Extract the [x, y] coordinate from the center of the cell holding the provided text.  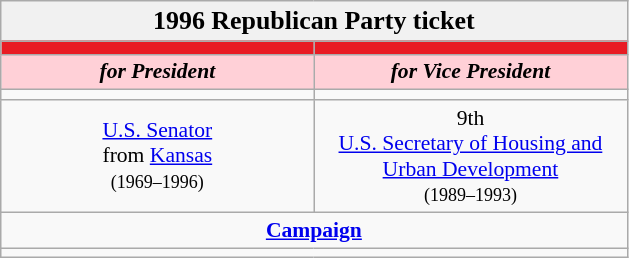
1996 Republican Party ticket [314, 21]
for President [158, 72]
U.S. Senator from Kansas(1969–1996) [158, 156]
for Vice President [470, 72]
9thU.S. Secretary of Housing and Urban Development(1989–1993) [470, 156]
Campaign [314, 230]
